Find where the given text appears and provide that cell's center as (X, Y) coordinate. 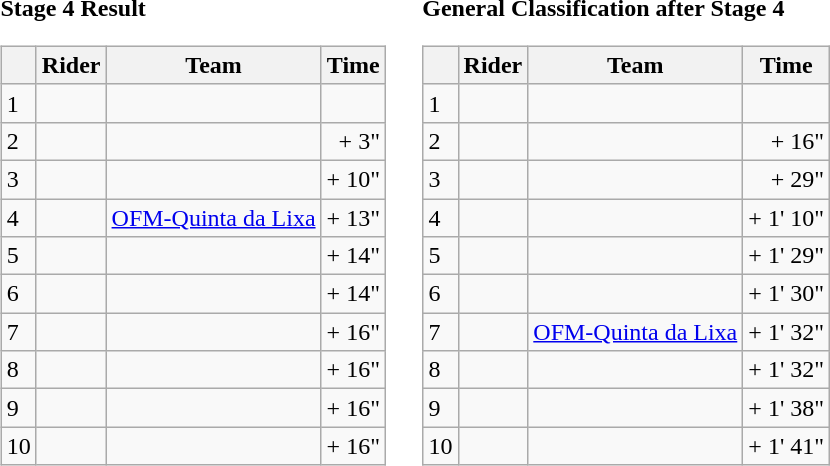
+ 1' 41" (786, 446)
+ 13" (353, 217)
+ 1' 29" (786, 256)
+ 1' 38" (786, 408)
+ 3" (353, 141)
+ 29" (786, 179)
+ 10" (353, 179)
+ 1' 30" (786, 294)
+ 1' 10" (786, 217)
